Return the (X, Y) coordinate for the center point of the cell that contains the specified text.  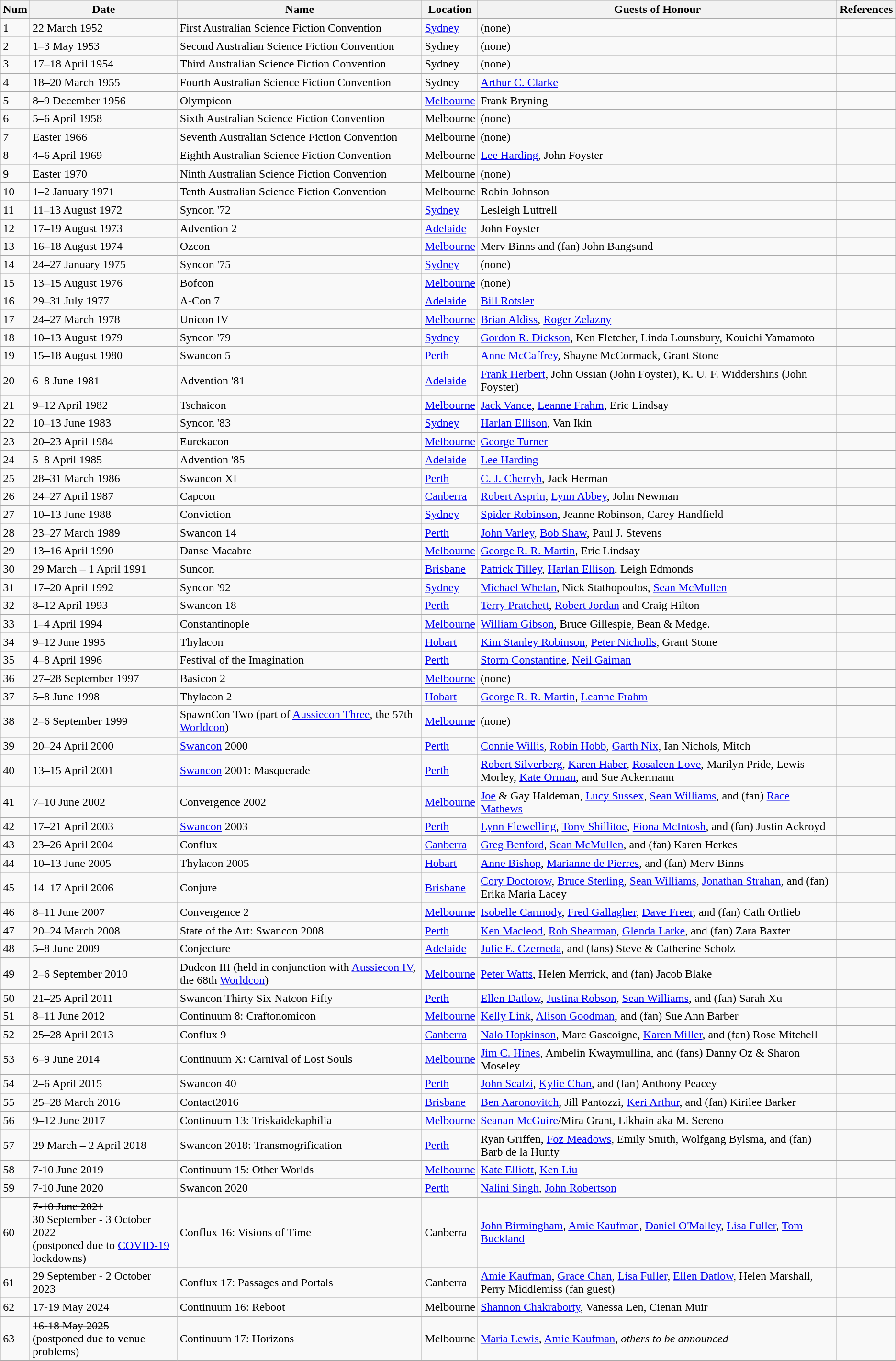
Nalo Hopkinson, Marc Gascoigne, Karen Miller, and (fan) Rose Mitchell (657, 1035)
47 (15, 931)
17 (15, 319)
Lesleigh Luttrell (657, 210)
16–18 August 1974 (103, 247)
Suncon (300, 569)
John Foyster (657, 228)
Conjure (300, 888)
29 (15, 551)
Basicon 2 (300, 678)
13–15 August 1976 (103, 283)
13 (15, 247)
20–23 April 1984 (103, 441)
Swancon 2003 (300, 826)
Location (450, 10)
Eighth Australian Science Fiction Convention (300, 155)
Swancon 2020 (300, 1188)
24–27 March 1978 (103, 319)
18 (15, 337)
42 (15, 826)
26 (15, 496)
Continuum 17: Horizons (300, 1339)
Robert Silverberg, Karen Haber, Rosaleen Love, Marilyn Pride, Lewis Morley, Kate Orman, and Sue Ackermann (657, 771)
10–13 June 1988 (103, 514)
Gordon R. Dickson, Ken Fletcher, Linda Lounsbury, Kouichi Yamamoto (657, 337)
46 (15, 912)
Ryan Griffen, Foz Meadows, Emily Smith, Wolfgang Bylsma, and (fan) Barb de la Hunty (657, 1145)
Cory Doctorow, Bruce Sterling, Sean Williams, Jonathan Strahan, and (fan) Erika Maria Lacey (657, 888)
First Australian Science Fiction Convention (300, 28)
Connie Willis, Robin Hobb, Garth Nix, Ian Nichols, Mitch (657, 746)
20 (15, 380)
Easter 1970 (103, 173)
4 (15, 82)
9–12 April 1982 (103, 405)
Syncon '72 (300, 210)
15–18 August 1980 (103, 356)
Date (103, 10)
45 (15, 888)
Syncon '83 (300, 423)
Swancon 2018: Transmogrification (300, 1145)
24–27 April 1987 (103, 496)
John Varley, Bob Shaw, Paul J. Stevens (657, 533)
Kate Elliott, Ken Liu (657, 1170)
4–8 April 1996 (103, 660)
30 (15, 569)
7–10 June 2002 (103, 801)
Bofcon (300, 283)
Lee Harding (657, 460)
Convergence 2002 (300, 801)
Kelly Link, Alison Goodman, and (fan) Sue Ann Barber (657, 1016)
Peter Watts, Helen Merrick, and (fan) Jacob Blake (657, 974)
Terry Pratchett, Robert Jordan and Craig Hilton (657, 606)
53 (15, 1059)
Easter 1966 (103, 137)
17-19 May 2024 (103, 1307)
11–13 August 1972 (103, 210)
33 (15, 624)
16 (15, 301)
Frank Herbert, John Ossian (John Foyster), K. U. F. Widdershins (John Foyster) (657, 380)
63 (15, 1339)
34 (15, 642)
Conviction (300, 514)
52 (15, 1035)
Advention 2 (300, 228)
Nalini Singh, John Robertson (657, 1188)
Sixth Australian Science Fiction Convention (300, 119)
Kim Stanley Robinson, Peter Nicholls, Grant Stone (657, 642)
5–8 June 1998 (103, 697)
1–2 January 1971 (103, 191)
John Birmingham, Amie Kaufman, Daniel O'Malley, Lisa Fuller, Tom Buckland (657, 1232)
23–27 March 1989 (103, 533)
Dudcon III (held in conjunction with Aussiecon IV, the 68th Worldcon) (300, 974)
5 (15, 101)
Anne Bishop, Marianne de Pierres, and (fan) Merv Binns (657, 863)
49 (15, 974)
Eurekacon (300, 441)
6–9 June 2014 (103, 1059)
Thylacon 2005 (300, 863)
35 (15, 660)
Contact2016 (300, 1102)
10–13 August 1979 (103, 337)
38 (15, 721)
10–13 June 2005 (103, 863)
Conflux (300, 844)
Ozcon (300, 247)
Danse Macabre (300, 551)
6 (15, 119)
Num (15, 10)
Amie Kaufman, Grace Chan, Lisa Fuller, Ellen Datlow, Helen Marshall, Perry Middlemiss (fan guest) (657, 1283)
Continuum 16: Reboot (300, 1307)
Conflux 17: Passages and Portals (300, 1283)
Swancon 2000 (300, 746)
21 (15, 405)
58 (15, 1170)
59 (15, 1188)
1–4 April 1994 (103, 624)
State of the Art: Swancon 2008 (300, 931)
37 (15, 697)
23–26 April 2004 (103, 844)
8–11 June 2012 (103, 1016)
Ken Macleod, Rob Shearman, Glenda Larke, and (fan) Zara Baxter (657, 931)
Olympicon (300, 101)
56 (15, 1120)
51 (15, 1016)
28–31 March 1986 (103, 478)
Shannon Chakraborty, Vanessa Len, Cienan Muir (657, 1307)
29 March – 1 April 1991 (103, 569)
10–13 June 1983 (103, 423)
Fourth Australian Science Fiction Convention (300, 82)
24–27 January 1975 (103, 265)
Swancon Thirty Six Natcon Fifty (300, 998)
Syncon '75 (300, 265)
Julie E. Czerneda, and (fans) Steve & Catherine Scholz (657, 949)
Arthur C. Clarke (657, 82)
Lynn Flewelling, Tony Shillitoe, Fiona McIntosh, and (fan) Justin Ackroyd (657, 826)
Syncon '92 (300, 587)
36 (15, 678)
54 (15, 1084)
13–15 April 2001 (103, 771)
39 (15, 746)
1 (15, 28)
22 March 1952 (103, 28)
John Scalzi, Kylie Chan, and (fan) Anthony Peacey (657, 1084)
2–6 September 1999 (103, 721)
Jack Vance, Leanne Frahm, Eric Lindsay (657, 405)
60 (15, 1232)
Spider Robinson, Jeanne Robinson, Carey Handfield (657, 514)
William Gibson, Bruce Gillespie, Bean & Medge. (657, 624)
18–20 March 1955 (103, 82)
Swancon 14 (300, 533)
21–25 April 2011 (103, 998)
Swancon 40 (300, 1084)
17–18 April 1954 (103, 64)
Swancon 5 (300, 356)
7-10 June 202130 September - 3 October 2022(postponed due to COVID-19 lockdowns) (103, 1232)
25–28 March 2016 (103, 1102)
8–12 April 1993 (103, 606)
Patrick Tilley, Harlan Ellison, Leigh Edmonds (657, 569)
Second Australian Science Fiction Convention (300, 46)
55 (15, 1102)
Michael Whelan, Nick Stathopoulos, Sean McMullen (657, 587)
Third Australian Science Fiction Convention (300, 64)
48 (15, 949)
Festival of the Imagination (300, 660)
20–24 March 2008 (103, 931)
Joe & Gay Haldeman, Lucy Sussex, Sean Williams, and (fan) Race Mathews (657, 801)
16-18 May 2025(postponed due to venue problems) (103, 1339)
31 (15, 587)
17–20 April 1992 (103, 587)
61 (15, 1283)
11 (15, 210)
6–8 June 1981 (103, 380)
Tenth Australian Science Fiction Convention (300, 191)
62 (15, 1307)
5–8 June 2009 (103, 949)
Ellen Datlow, Justina Robson, Sean Williams, and (fan) Sarah Xu (657, 998)
Ben Aaronovitch, Jill Pantozzi, Keri Arthur, and (fan) Kirilee Barker (657, 1102)
28 (15, 533)
Continuum X: Carnival of Lost Souls (300, 1059)
Frank Bryning (657, 101)
George R. R. Martin, Eric Lindsay (657, 551)
14 (15, 265)
Isobelle Carmody, Fred Gallagher, Dave Freer, and (fan) Cath Ortlieb (657, 912)
20–24 April 2000 (103, 746)
4–6 April 1969 (103, 155)
A-Con 7 (300, 301)
8–11 June 2007 (103, 912)
8 (15, 155)
Ninth Australian Science Fiction Convention (300, 173)
George Turner (657, 441)
Capcon (300, 496)
Guests of Honour (657, 10)
Robin Johnson (657, 191)
8–9 December 1956 (103, 101)
Advention '81 (300, 380)
15 (15, 283)
9–12 June 2017 (103, 1120)
Seventh Australian Science Fiction Convention (300, 137)
Continuum 8: Craftonomicon (300, 1016)
C. J. Cherryh, Jack Herman (657, 478)
Tschaicon (300, 405)
40 (15, 771)
43 (15, 844)
Continuum 15: Other Worlds (300, 1170)
32 (15, 606)
Unicon IV (300, 319)
Robert Asprin, Lynn Abbey, John Newman (657, 496)
Swancon XI (300, 478)
12 (15, 228)
44 (15, 863)
13–16 April 1990 (103, 551)
Constantinople (300, 624)
27–28 September 1997 (103, 678)
25–28 April 2013 (103, 1035)
5–6 April 1958 (103, 119)
Jim C. Hines, Ambelin Kwaymullina, and (fans) Danny Oz & Sharon Moseley (657, 1059)
41 (15, 801)
Name (300, 10)
1–3 May 1953 (103, 46)
Storm Constantine, Neil Gaiman (657, 660)
Harlan Ellison, Van Ikin (657, 423)
10 (15, 191)
Convergence 2 (300, 912)
7-10 June 2020 (103, 1188)
7 (15, 137)
Seanan McGuire/Mira Grant, Likhain aka M. Sereno (657, 1120)
SpawnCon Two (part of Aussiecon Three, the 57th Worldcon) (300, 721)
Brian Aldiss, Roger Zelazny (657, 319)
57 (15, 1145)
5–8 April 1985 (103, 460)
25 (15, 478)
Swancon 2001: Masquerade (300, 771)
9 (15, 173)
9–12 June 1995 (103, 642)
23 (15, 441)
2–6 April 2015 (103, 1084)
Advention '85 (300, 460)
2–6 September 2010 (103, 974)
29 March – 2 April 2018 (103, 1145)
Thylacon 2 (300, 697)
Maria Lewis, Amie Kaufman, others to be announced (657, 1339)
Thylacon (300, 642)
27 (15, 514)
References (866, 10)
14–17 April 2006 (103, 888)
Merv Binns and (fan) John Bangsund (657, 247)
7-10 June 2019 (103, 1170)
17–21 April 2003 (103, 826)
19 (15, 356)
50 (15, 998)
Greg Benford, Sean McMullen, and (fan) Karen Herkes (657, 844)
3 (15, 64)
24 (15, 460)
17–19 August 1973 (103, 228)
George R. R. Martin, Leanne Frahm (657, 697)
Continuum 13: Triskaidekaphilia (300, 1120)
Syncon '79 (300, 337)
Conjecture (300, 949)
Conflux 9 (300, 1035)
2 (15, 46)
Conflux 16: Visions of Time (300, 1232)
Lee Harding, John Foyster (657, 155)
22 (15, 423)
Bill Rotsler (657, 301)
Anne McCaffrey, Shayne McCormack, Grant Stone (657, 356)
29 September - 2 October 2023 (103, 1283)
Swancon 18 (300, 606)
29–31 July 1977 (103, 301)
